Detect which cell encompasses the target text, then output its (x, y) center coordinate. 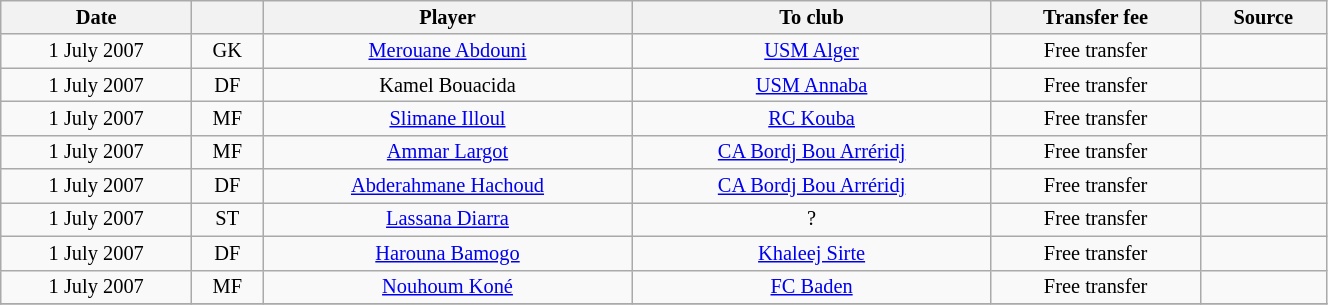
? (812, 219)
Ammar Largot (448, 152)
Nouhoum Koné (448, 287)
USM Annaba (812, 85)
Kamel Bouacida (448, 85)
ST (228, 219)
Slimane Illoul (448, 118)
Transfer fee (1096, 17)
RC Kouba (812, 118)
Lassana Diarra (448, 219)
Khaleej Sirte (812, 253)
Player (448, 17)
Merouane Abdouni (448, 51)
Abderahmane Hachoud (448, 186)
FC Baden (812, 287)
Date (96, 17)
GK (228, 51)
Harouna Bamogo (448, 253)
To club (812, 17)
Source (1263, 17)
USM Alger (812, 51)
